Identify which cell holds the provided text, then report its [X, Y] central coordinate. 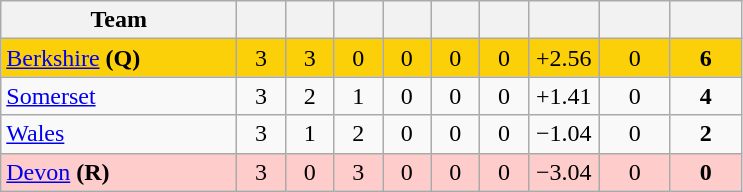
Team [119, 20]
Wales [119, 134]
−1.04 [564, 134]
6 [706, 58]
Berkshire (Q) [119, 58]
4 [706, 96]
+1.41 [564, 96]
+2.56 [564, 58]
−3.04 [564, 172]
Somerset [119, 96]
Devon (R) [119, 172]
